Provide the (X, Y) coordinate of the cell's center where the given text is located.  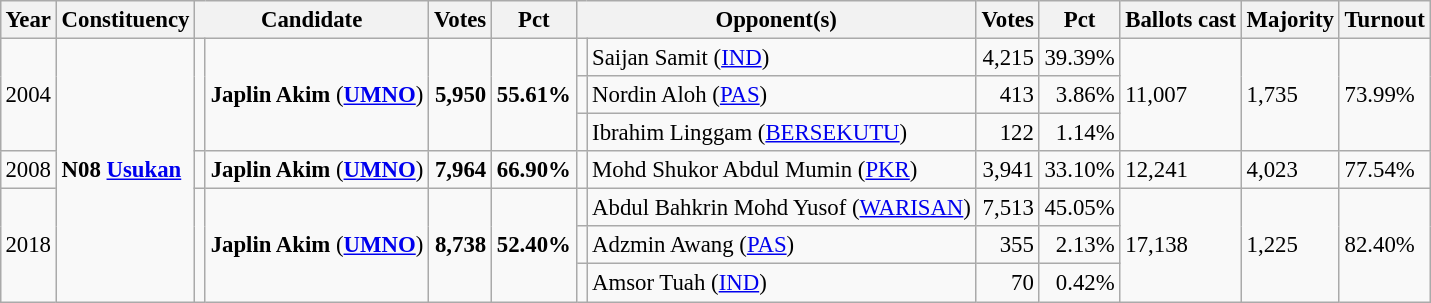
82.40% (1384, 246)
3.86% (1080, 95)
11,007 (1180, 94)
55.61% (534, 94)
1,225 (1290, 246)
2004 (28, 94)
122 (1008, 133)
70 (1008, 283)
73.99% (1384, 94)
Abdul Bahkrin Mohd Yusof (WARISAN) (782, 208)
2.13% (1080, 245)
2018 (28, 246)
413 (1008, 95)
7,964 (460, 170)
66.90% (534, 170)
N08 Usukan (125, 170)
45.05% (1080, 208)
Year (28, 20)
17,138 (1180, 246)
2008 (28, 170)
355 (1008, 245)
39.39% (1080, 57)
5,950 (460, 94)
Amsor Tuah (IND) (782, 283)
4,023 (1290, 170)
Majority (1290, 20)
Turnout (1384, 20)
Ibrahim Linggam (BERSEKUTU) (782, 133)
7,513 (1008, 208)
33.10% (1080, 170)
Opponent(s) (776, 20)
8,738 (460, 246)
3,941 (1008, 170)
1,735 (1290, 94)
1.14% (1080, 133)
Candidate (312, 20)
Adzmin Awang (PAS) (782, 245)
Constituency (125, 20)
Ballots cast (1180, 20)
Mohd Shukor Abdul Mumin (PKR) (782, 170)
4,215 (1008, 57)
52.40% (534, 246)
77.54% (1384, 170)
Nordin Aloh (PAS) (782, 95)
Saijan Samit (IND) (782, 57)
12,241 (1180, 170)
0.42% (1080, 283)
